Scan for the cell matching the given text and deliver its [X, Y] coordinate at center. 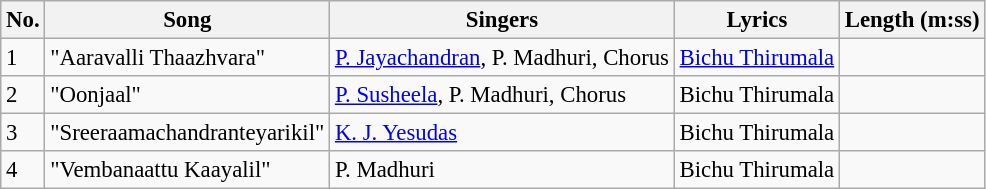
"Oonjaal" [188, 95]
P. Jayachandran, P. Madhuri, Chorus [502, 58]
P. Madhuri [502, 170]
"Aaravalli Thaazhvara" [188, 58]
Lyrics [756, 20]
4 [23, 170]
Length (m:ss) [912, 20]
"Sreeraamachandranteyarikil" [188, 133]
P. Susheela, P. Madhuri, Chorus [502, 95]
Singers [502, 20]
1 [23, 58]
3 [23, 133]
K. J. Yesudas [502, 133]
"Vembanaattu Kaayalil" [188, 170]
2 [23, 95]
No. [23, 20]
Song [188, 20]
